Return the (X, Y) coordinate for the center point of the cell that contains the specified text.  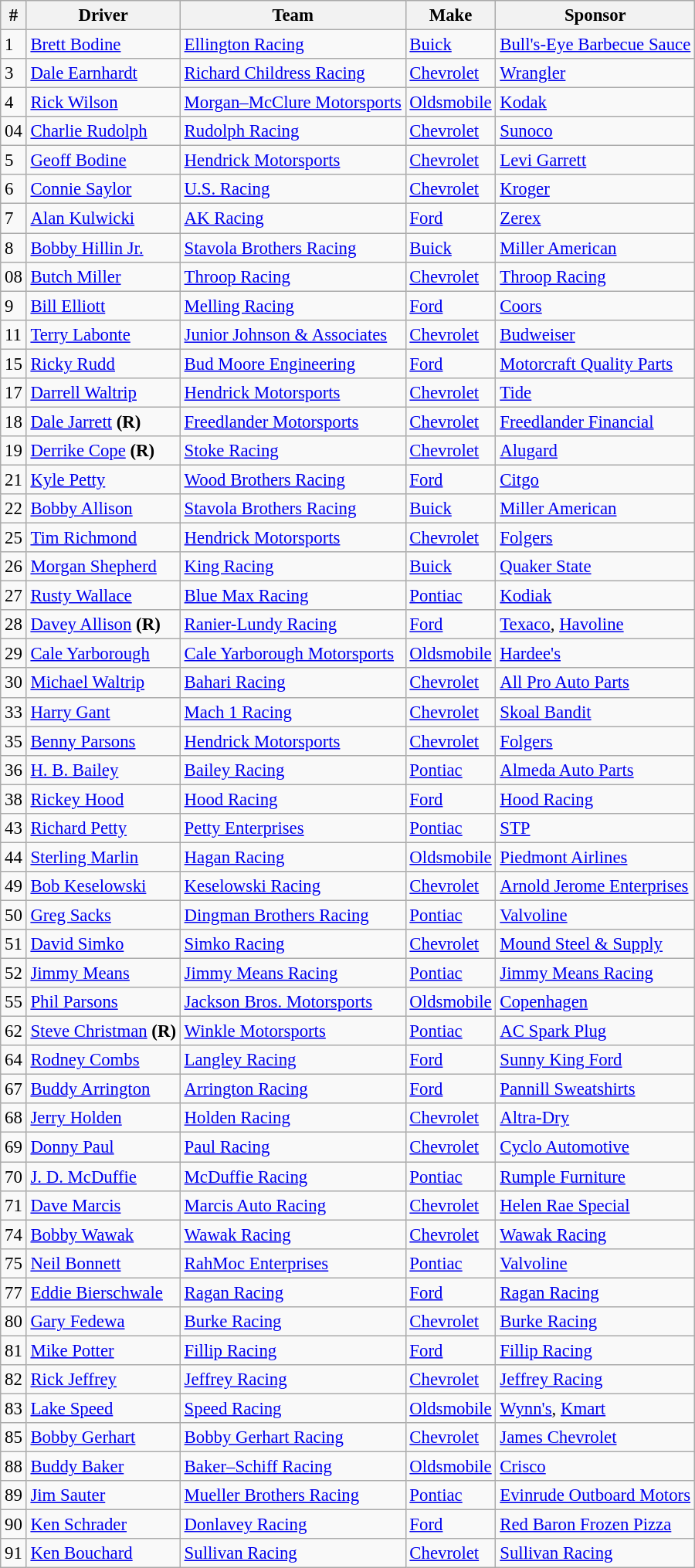
6 (14, 189)
David Simko (103, 944)
82 (14, 1380)
Quaker State (595, 567)
Mound Steel & Supply (595, 944)
Bahari Racing (293, 683)
81 (14, 1350)
Winkle Motorsports (293, 1031)
Sterling Marlin (103, 857)
Hardee's (595, 654)
Cyclo Automotive (595, 1147)
Rusty Wallace (103, 596)
36 (14, 770)
Ken Bouchard (103, 1553)
74 (14, 1234)
Arrington Racing (293, 1089)
Greg Sacks (103, 915)
Hagan Racing (293, 857)
52 (14, 974)
Davey Allison (R) (103, 625)
Jerry Holden (103, 1119)
88 (14, 1467)
Arnold Jerome Enterprises (595, 886)
Rickey Hood (103, 799)
Benny Parsons (103, 741)
04 (14, 131)
7 (14, 218)
Ellington Racing (293, 45)
17 (14, 393)
9 (14, 306)
Kroger (595, 189)
Butch Miller (103, 276)
Michael Waltrip (103, 683)
Budweiser (595, 334)
69 (14, 1147)
49 (14, 886)
3 (14, 73)
80 (14, 1322)
4 (14, 103)
Levi Garrett (595, 161)
64 (14, 1060)
Lake Speed (103, 1408)
Bill Elliott (103, 306)
33 (14, 712)
Richard Petty (103, 828)
Keselowski Racing (293, 886)
Wrangler (595, 73)
Coors (595, 306)
Morgan Shepherd (103, 567)
Rumple Furniture (595, 1177)
Bull's-Eye Barbecue Sauce (595, 45)
# (14, 15)
Connie Saylor (103, 189)
J. D. McDuffie (103, 1177)
Mueller Brothers Racing (293, 1495)
Jackson Bros. Motorsports (293, 1002)
Bobby Hillin Jr. (103, 248)
Petty Enterprises (293, 828)
Melling Racing (293, 306)
Gary Fedewa (103, 1322)
Charlie Rudolph (103, 131)
22 (14, 509)
Stoke Racing (293, 451)
Sponsor (595, 15)
AK Racing (293, 218)
43 (14, 828)
19 (14, 451)
Richard Childress Racing (293, 73)
35 (14, 741)
21 (14, 479)
Tide (595, 393)
Darrell Waltrip (103, 393)
Copenhagen (595, 1002)
91 (14, 1553)
James Chevrolet (595, 1438)
11 (14, 334)
All Pro Auto Parts (595, 683)
Skoal Bandit (595, 712)
Freedlander Motorsports (293, 422)
89 (14, 1495)
Tim Richmond (103, 538)
Red Baron Frozen Pizza (595, 1525)
Freedlander Financial (595, 422)
Kyle Petty (103, 479)
Crisco (595, 1467)
08 (14, 276)
Bobby Wawak (103, 1234)
77 (14, 1292)
5 (14, 161)
83 (14, 1408)
Junior Johnson & Associates (293, 334)
75 (14, 1263)
28 (14, 625)
90 (14, 1525)
Kodiak (595, 596)
Geoff Bodine (103, 161)
38 (14, 799)
Zerex (595, 218)
Mike Potter (103, 1350)
Baker–Schiff Racing (293, 1467)
Phil Parsons (103, 1002)
Motorcraft Quality Parts (595, 364)
8 (14, 248)
Speed Racing (293, 1408)
AC Spark Plug (595, 1031)
30 (14, 683)
Make (451, 15)
Marcis Auto Racing (293, 1205)
1 (14, 45)
44 (14, 857)
15 (14, 364)
Mach 1 Racing (293, 712)
Ken Schrader (103, 1525)
Evinrude Outboard Motors (595, 1495)
Sunny King Ford (595, 1060)
Piedmont Airlines (595, 857)
Dale Jarrett (R) (103, 422)
RahMoc Enterprises (293, 1263)
H. B. Bailey (103, 770)
Neil Bonnett (103, 1263)
25 (14, 538)
Jim Sauter (103, 1495)
Texaco, Havoline (595, 625)
Jimmy Means (103, 974)
Morgan–McClure Motorsports (293, 103)
Dave Marcis (103, 1205)
Team (293, 15)
Bob Keselowski (103, 886)
Altra-Dry (595, 1119)
Wood Brothers Racing (293, 479)
Dingman Brothers Racing (293, 915)
55 (14, 1002)
Citgo (595, 479)
Blue Max Racing (293, 596)
Dale Earnhardt (103, 73)
Cale Yarborough Motorsports (293, 654)
Simko Racing (293, 944)
70 (14, 1177)
Bobby Allison (103, 509)
Derrike Cope (R) (103, 451)
Harry Gant (103, 712)
Rick Wilson (103, 103)
Rodney Combs (103, 1060)
Donny Paul (103, 1147)
67 (14, 1089)
Pannill Sweatshirts (595, 1089)
Rick Jeffrey (103, 1380)
STP (595, 828)
Bailey Racing (293, 770)
Sunoco (595, 131)
Helen Rae Special (595, 1205)
29 (14, 654)
Buddy Baker (103, 1467)
Ricky Rudd (103, 364)
85 (14, 1438)
68 (14, 1119)
Almeda Auto Parts (595, 770)
Holden Racing (293, 1119)
26 (14, 567)
Bobby Gerhart Racing (293, 1438)
Wynn's, Kmart (595, 1408)
Alan Kulwicki (103, 218)
Steve Christman (R) (103, 1031)
Driver (103, 15)
Kodak (595, 103)
Donlavey Racing (293, 1525)
Bobby Gerhart (103, 1438)
McDuffie Racing (293, 1177)
U.S. Racing (293, 189)
Paul Racing (293, 1147)
62 (14, 1031)
50 (14, 915)
71 (14, 1205)
27 (14, 596)
King Racing (293, 567)
Cale Yarborough (103, 654)
Ranier-Lundy Racing (293, 625)
18 (14, 422)
Brett Bodine (103, 45)
Eddie Bierschwale (103, 1292)
Langley Racing (293, 1060)
Rudolph Racing (293, 131)
Terry Labonte (103, 334)
51 (14, 944)
Alugard (595, 451)
Buddy Arrington (103, 1089)
Bud Moore Engineering (293, 364)
